Extract the [x, y] coordinate from the center of the cell holding the provided text.  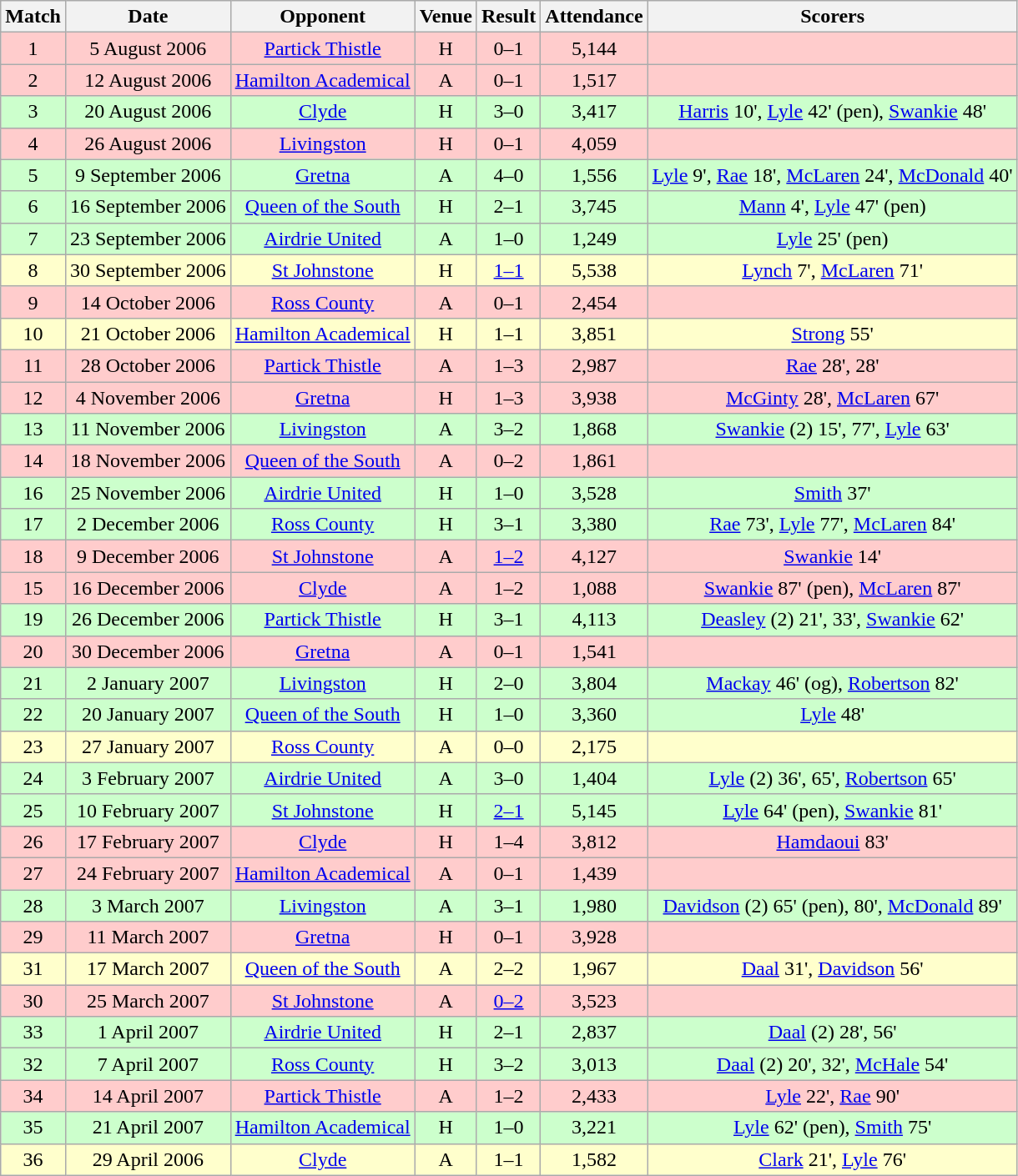
5 August 2006 [148, 48]
Lyle 22', Rae 90' [833, 1096]
1,582 [594, 1159]
Swankie (2) 15', 77', Lyle 63' [833, 430]
15 [33, 588]
30 September 2006 [148, 270]
2–0 [508, 683]
28 [33, 905]
1,517 [594, 80]
3,928 [594, 937]
31 [33, 969]
3 March 2007 [148, 905]
7 April 2007 [148, 1064]
4 November 2006 [148, 398]
Lyle 25' (pen) [833, 239]
0–0 [508, 746]
3,523 [594, 1001]
Daal 31', Davidson 56' [833, 969]
20 [33, 651]
Attendance [594, 17]
11 November 2006 [148, 430]
14 October 2006 [148, 302]
Deasley (2) 21', 33', Swankie 62' [833, 620]
26 [33, 842]
25 [33, 810]
20 January 2007 [148, 715]
5,145 [594, 810]
1,404 [594, 778]
5,538 [594, 270]
Lyle 64' (pen), Swankie 81' [833, 810]
Lynch 7', McLaren 71' [833, 270]
24 [33, 778]
Scorers [833, 17]
Smith 37' [833, 493]
Lyle 9', Rae 18', McLaren 24', McDonald 40' [833, 175]
16 September 2006 [148, 207]
Daal (2) 28', 56' [833, 1033]
10 [33, 334]
Date [148, 17]
9 December 2006 [148, 556]
8 [33, 270]
3,528 [594, 493]
25 March 2007 [148, 1001]
29 April 2006 [148, 1159]
19 [33, 620]
4,113 [594, 620]
34 [33, 1096]
2,987 [594, 365]
17 March 2007 [148, 969]
3,812 [594, 842]
26 December 2006 [148, 620]
Hamdaoui 83' [833, 842]
1,967 [594, 969]
Opponent [322, 17]
McGinty 28', McLaren 67' [833, 398]
25 November 2006 [148, 493]
Rae 73', Lyle 77', McLaren 84' [833, 525]
3,221 [594, 1128]
2–2 [508, 969]
1,868 [594, 430]
35 [33, 1128]
24 February 2007 [148, 873]
3,851 [594, 334]
33 [33, 1033]
Result [508, 17]
3,804 [594, 683]
Swankie 87' (pen), McLaren 87' [833, 588]
12 [33, 398]
11 [33, 365]
Swankie 14' [833, 556]
30 December 2006 [148, 651]
14 April 2007 [148, 1096]
1,556 [594, 175]
Mackay 46' (og), Robertson 82' [833, 683]
4–0 [508, 175]
Lyle 48' [833, 715]
2 [33, 80]
29 [33, 937]
14 [33, 461]
1 April 2007 [148, 1033]
21 April 2007 [148, 1128]
6 [33, 207]
3,013 [594, 1064]
4,059 [594, 143]
4,127 [594, 556]
22 [33, 715]
11 March 2007 [148, 937]
21 October 2006 [148, 334]
2,175 [594, 746]
Strong 55' [833, 334]
Venue [446, 17]
3,417 [594, 112]
7 [33, 239]
27 January 2007 [148, 746]
2,433 [594, 1096]
1 [33, 48]
1,980 [594, 905]
1,861 [594, 461]
4 [33, 143]
9 [33, 302]
5,144 [594, 48]
1,088 [594, 588]
Rae 28', 28' [833, 365]
1,541 [594, 651]
Mann 4', Lyle 47' (pen) [833, 207]
Clark 21', Lyle 76' [833, 1159]
10 February 2007 [148, 810]
Harris 10', Lyle 42' (pen), Swankie 48' [833, 112]
27 [33, 873]
5 [33, 175]
20 August 2006 [148, 112]
30 [33, 1001]
23 September 2006 [148, 239]
2 January 2007 [148, 683]
2,837 [594, 1033]
12 August 2006 [148, 80]
18 [33, 556]
18 November 2006 [148, 461]
9 September 2006 [148, 175]
32 [33, 1064]
13 [33, 430]
16 December 2006 [148, 588]
16 [33, 493]
26 August 2006 [148, 143]
23 [33, 746]
17 [33, 525]
2,454 [594, 302]
3,360 [594, 715]
1–4 [508, 842]
21 [33, 683]
2 December 2006 [148, 525]
3 February 2007 [148, 778]
28 October 2006 [148, 365]
Davidson (2) 65' (pen), 80', McDonald 89' [833, 905]
3,938 [594, 398]
3,745 [594, 207]
3,380 [594, 525]
Lyle 62' (pen), Smith 75' [833, 1128]
17 February 2007 [148, 842]
1,439 [594, 873]
36 [33, 1159]
Lyle (2) 36', 65', Robertson 65' [833, 778]
1,249 [594, 239]
Match [33, 17]
Daal (2) 20', 32', McHale 54' [833, 1064]
3 [33, 112]
